Extract the [x, y] coordinate from the center of the cell holding the provided text.  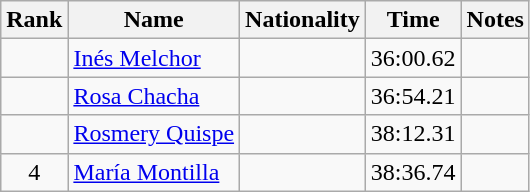
Name [154, 20]
36:00.62 [413, 58]
38:36.74 [413, 172]
Nationality [303, 20]
Rosa Chacha [154, 96]
Notes [495, 20]
38:12.31 [413, 134]
36:54.21 [413, 96]
Inés Melchor [154, 58]
Rosmery Quispe [154, 134]
Rank [34, 20]
Time [413, 20]
4 [34, 172]
María Montilla [154, 172]
